Detect which cell encompasses the target text, then output its (x, y) center coordinate. 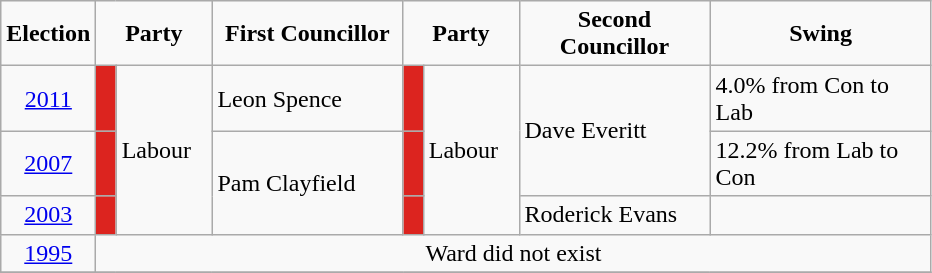
First Councillor (308, 34)
Pam Clayfield (308, 182)
2007 (48, 164)
4.0% from Con to Lab (820, 98)
2003 (48, 215)
Election (48, 34)
1995 (48, 253)
Second Councillor (614, 34)
Leon Spence (308, 98)
Roderick Evans (614, 215)
12.2% from Lab to Con (820, 164)
2011 (48, 98)
Dave Everitt (614, 131)
Swing (820, 34)
Ward did not exist (514, 253)
